Locate the cell with the specified text and output its [X, Y] center coordinate. 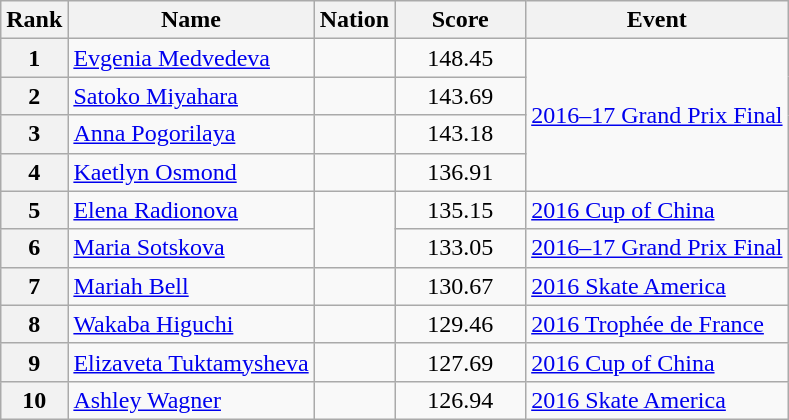
3 [34, 134]
130.67 [460, 286]
Rank [34, 20]
148.45 [460, 58]
4 [34, 172]
Anna Pogorilaya [191, 134]
Mariah Bell [191, 286]
Ashley Wagner [191, 400]
5 [34, 210]
2 [34, 96]
Kaetlyn Osmond [191, 172]
9 [34, 362]
126.94 [460, 400]
Wakaba Higuchi [191, 324]
8 [34, 324]
Maria Sotskova [191, 248]
Name [191, 20]
Event [657, 20]
2016 Trophée de France [657, 324]
1 [34, 58]
133.05 [460, 248]
127.69 [460, 362]
7 [34, 286]
Satoko Miyahara [191, 96]
6 [34, 248]
143.69 [460, 96]
10 [34, 400]
129.46 [460, 324]
Elizaveta Tuktamysheva [191, 362]
143.18 [460, 134]
Evgenia Medvedeva [191, 58]
Score [460, 20]
135.15 [460, 210]
Elena Radionova [191, 210]
136.91 [460, 172]
Nation [354, 20]
